Identify which cell holds the provided text, then report its [x, y] central coordinate. 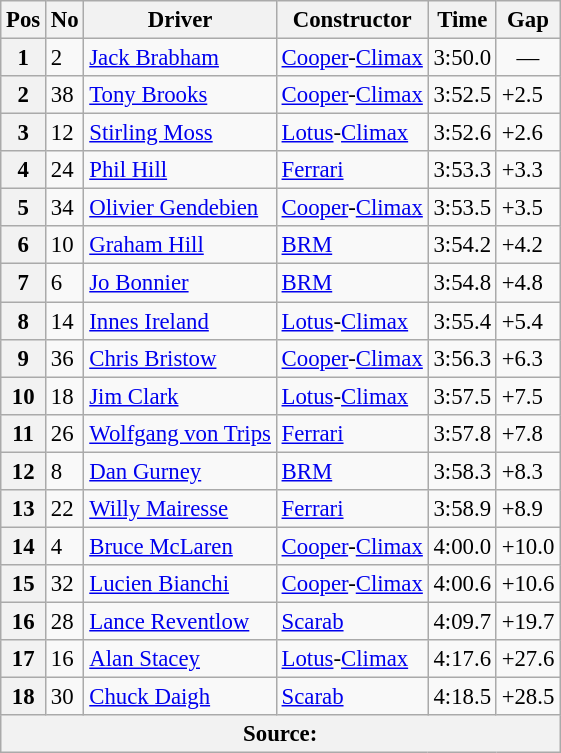
+19.7 [528, 621]
32 [65, 584]
Stirling Moss [180, 133]
Wolfgang von Trips [180, 433]
4:18.5 [462, 697]
— [528, 58]
+28.5 [528, 697]
+8.9 [528, 509]
+2.5 [528, 95]
Phil Hill [180, 170]
Jo Bonnier [180, 283]
3:57.8 [462, 433]
Jim Clark [180, 396]
3:52.5 [462, 95]
Innes Ireland [180, 321]
Alan Stacey [180, 659]
24 [65, 170]
3:50.0 [462, 58]
13 [24, 509]
+4.2 [528, 245]
No [65, 20]
5 [24, 208]
15 [24, 584]
Driver [180, 20]
Pos [24, 20]
Chris Bristow [180, 358]
36 [65, 358]
22 [65, 509]
+7.8 [528, 433]
4:09.7 [462, 621]
+27.6 [528, 659]
Lucien Bianchi [180, 584]
7 [24, 283]
3:54.2 [462, 245]
Willy Mairesse [180, 509]
Dan Gurney [180, 471]
Lance Reventlow [180, 621]
1 [24, 58]
3:56.3 [462, 358]
+3.3 [528, 170]
30 [65, 697]
Time [462, 20]
28 [65, 621]
+5.4 [528, 321]
+8.3 [528, 471]
Graham Hill [180, 245]
+10.0 [528, 546]
Gap [528, 20]
3 [24, 133]
+2.6 [528, 133]
+10.6 [528, 584]
3:53.5 [462, 208]
11 [24, 433]
Olivier Gendebien [180, 208]
4:00.0 [462, 546]
Chuck Daigh [180, 697]
3:54.8 [462, 283]
17 [24, 659]
Jack Brabham [180, 58]
3:55.4 [462, 321]
38 [65, 95]
26 [65, 433]
3:58.3 [462, 471]
Constructor [352, 20]
3:53.3 [462, 170]
3:57.5 [462, 396]
Source: [280, 734]
34 [65, 208]
+3.5 [528, 208]
+6.3 [528, 358]
Tony Brooks [180, 95]
Bruce McLaren [180, 546]
3:52.6 [462, 133]
4:17.6 [462, 659]
3:58.9 [462, 509]
+7.5 [528, 396]
4:00.6 [462, 584]
9 [24, 358]
+4.8 [528, 283]
